Capture the cell that displays the provided text and extract its (X, Y) central coordinate. 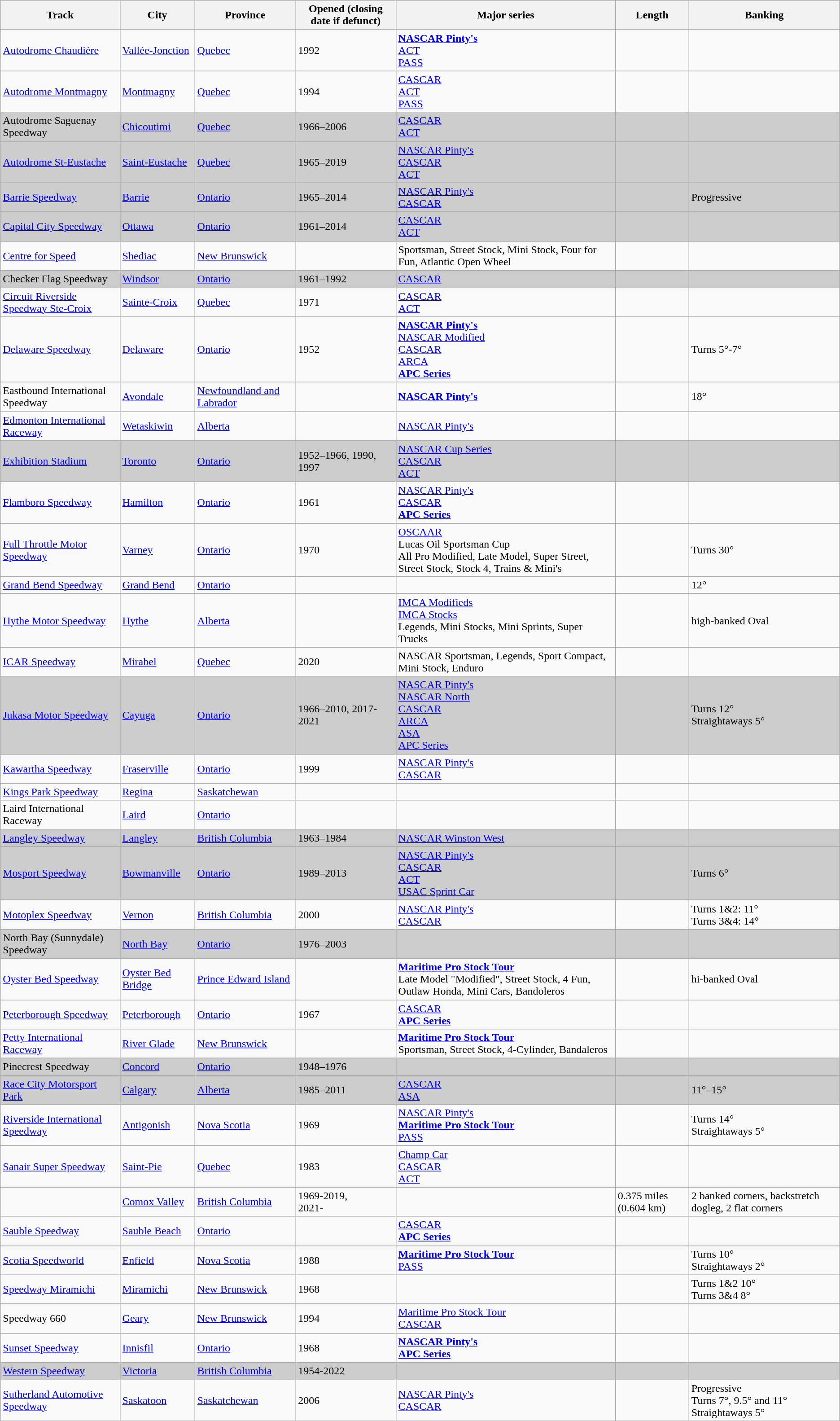
Maritime Pro Stock TourPASS (505, 1260)
Windsor (157, 279)
CASCAR (505, 279)
Turns 1&2 10°Turns 3&4 8° (764, 1289)
1966–2006 (346, 127)
Length (652, 15)
NASCAR Cup SeriesCASCARACT (505, 461)
Bowmanville (157, 873)
1988 (346, 1260)
1952 (346, 349)
NASCAR Pinty'sCASCARAPC Series (505, 503)
Victoria (157, 1371)
2006 (346, 1400)
Mosport Speedway (60, 873)
Track (60, 15)
Langley Speedway (60, 838)
Autodrome Saguenay Speedway (60, 127)
Autodrome Chaudière (60, 50)
Antigonish (157, 1125)
Maritime Pro Stock TourLate Model "Modified", Street Stock, 4 Fun, Outlaw Honda, Mini Cars, Bandoleros (505, 979)
1967 (346, 1014)
Pinecrest Speedway (60, 1067)
Petty International Raceway (60, 1044)
Sutherland Automotive Speedway (60, 1400)
Innisfil (157, 1347)
Checker Flag Speedway (60, 279)
Comox Valley (157, 1202)
Progressive (764, 197)
CASCARACTPASS (505, 92)
Enfield (157, 1260)
1989–2013 (346, 873)
Turns 10°Straightaways 2° (764, 1260)
Autodrome St-Eustache (60, 162)
Toronto (157, 461)
Wetaskiwin (157, 425)
1965–2019 (346, 162)
Barrie Speedway (60, 197)
Kings Park Speedway (60, 792)
Major series (505, 15)
Fraserville (157, 768)
NASCAR Pinty'sMaritime Pro Stock TourPASS (505, 1125)
Opened (closing date if defunct) (346, 15)
0.375 miles (0.604 km) (652, 1202)
1961–2014 (346, 226)
Sportsman, Street Stock, Mini Stock, Four for Fun, Atlantic Open Wheel (505, 256)
Turns 14°Straightaways 5° (764, 1125)
Sunset Speedway (60, 1347)
Oyster Bed Speedway (60, 979)
2000 (346, 915)
Sauble Beach (157, 1231)
Maritime Pro Stock TourSportsman, Street Stock, 4-Cylinder, Bandaleros (505, 1044)
Saskatoon (157, 1400)
Riverside International Speedway (60, 1125)
River Glade (157, 1044)
NASCAR Pinty'sCASCARACTUSAC Sprint Car (505, 873)
12° (764, 585)
Barrie (157, 197)
Shediac (157, 256)
Eastbound International Speedway (60, 397)
Champ CarCASCARACT (505, 1167)
Turns 12°Straightaways 5° (764, 715)
Full Throttle Motor Speedway (60, 550)
Vernon (157, 915)
Miramichi (157, 1289)
Scotia Speedworld (60, 1260)
1983 (346, 1167)
high-banked Oval (764, 620)
Cayuga (157, 715)
Centre for Speed (60, 256)
Peterborough (157, 1014)
18° (764, 397)
1976–2003 (346, 943)
Peterborough Speedway (60, 1014)
Banking (764, 15)
Calgary (157, 1090)
Laird (157, 815)
Prince Edward Island (245, 979)
Varney (157, 550)
1985–2011 (346, 1090)
Turns 1&2: 11°Turns 3&4: 14° (764, 915)
Exhibition Stadium (60, 461)
NASCAR Winston West (505, 838)
OSCAARLucas Oil Sportsman CupAll Pro Modified, Late Model, Super Street, Street Stock, Stock 4, Trains & Mini's (505, 550)
1966–2010, 2017-2021 (346, 715)
Maritime Pro Stock TourCASCAR (505, 1319)
North Bay (157, 943)
Speedway 660 (60, 1319)
1999 (346, 768)
Kawartha Speedway (60, 768)
Delaware (157, 349)
Langley (157, 838)
Autodrome Montmagny (60, 92)
City (157, 15)
Turns 5°-7° (764, 349)
1971 (346, 302)
Chicoutimi (157, 127)
Geary (157, 1319)
Avondale (157, 397)
CASCARASA (505, 1090)
Vallée-Jonction (157, 50)
NASCAR Pinty'sNASCAR ModifiedCASCARARCAAPC Series (505, 349)
11°–15° (764, 1090)
Western Speedway (60, 1371)
Sauble Speedway (60, 1231)
Grand Bend Speedway (60, 585)
Delaware Speedway (60, 349)
Sainte-Croix (157, 302)
Grand Bend (157, 585)
NASCAR Pinty'sACTPASS (505, 50)
NASCAR Pinty'sNASCAR NorthCASCARARCAASAAPC Series (505, 715)
Flamboro Speedway (60, 503)
1961 (346, 503)
North Bay (Sunnydale) Speedway (60, 943)
1948–1976 (346, 1067)
Edmonton International Raceway (60, 425)
Circuit Riverside Speedway Ste-Croix (60, 302)
NASCAR Sportsman, Legends, Sport Compact, Mini Stock, Enduro (505, 662)
Race City Motorsport Park (60, 1090)
Oyster Bed Bridge (157, 979)
1969 (346, 1125)
Province (245, 15)
1961–1992 (346, 279)
1992 (346, 50)
1965–2014 (346, 197)
Sanair Super Speedway (60, 1167)
IMCA ModifiedsIMCA StocksLegends, Mini Stocks, Mini Sprints, Super Trucks (505, 620)
NASCAR Pinty'sAPC Series (505, 1347)
1963–1984 (346, 838)
Laird International Raceway (60, 815)
Hythe (157, 620)
Turns 6° (764, 873)
Mirabel (157, 662)
Montmagny (157, 92)
Regina (157, 792)
2020 (346, 662)
ICAR Speedway (60, 662)
Capital City Speedway (60, 226)
Hythe Motor Speedway (60, 620)
hi-banked Oval (764, 979)
Newfoundland and Labrador (245, 397)
Saint-Pie (157, 1167)
Jukasa Motor Speedway (60, 715)
Hamilton (157, 503)
Ottawa (157, 226)
1952–1966, 1990, 1997 (346, 461)
1954-2022 (346, 1371)
Concord (157, 1067)
1970 (346, 550)
Turns 30° (764, 550)
Motoplex Speedway (60, 915)
Saint-Eustache (157, 162)
NASCAR Pinty'sCASCARACT (505, 162)
ProgressiveTurns 7°, 9.5° and 11°Straightaways 5° (764, 1400)
2 banked corners, backstretch dogleg, 2 flat corners (764, 1202)
Speedway Miramichi (60, 1289)
1969-2019,2021- (346, 1202)
